Detect which cell encompasses the target text, then output its (X, Y) center coordinate. 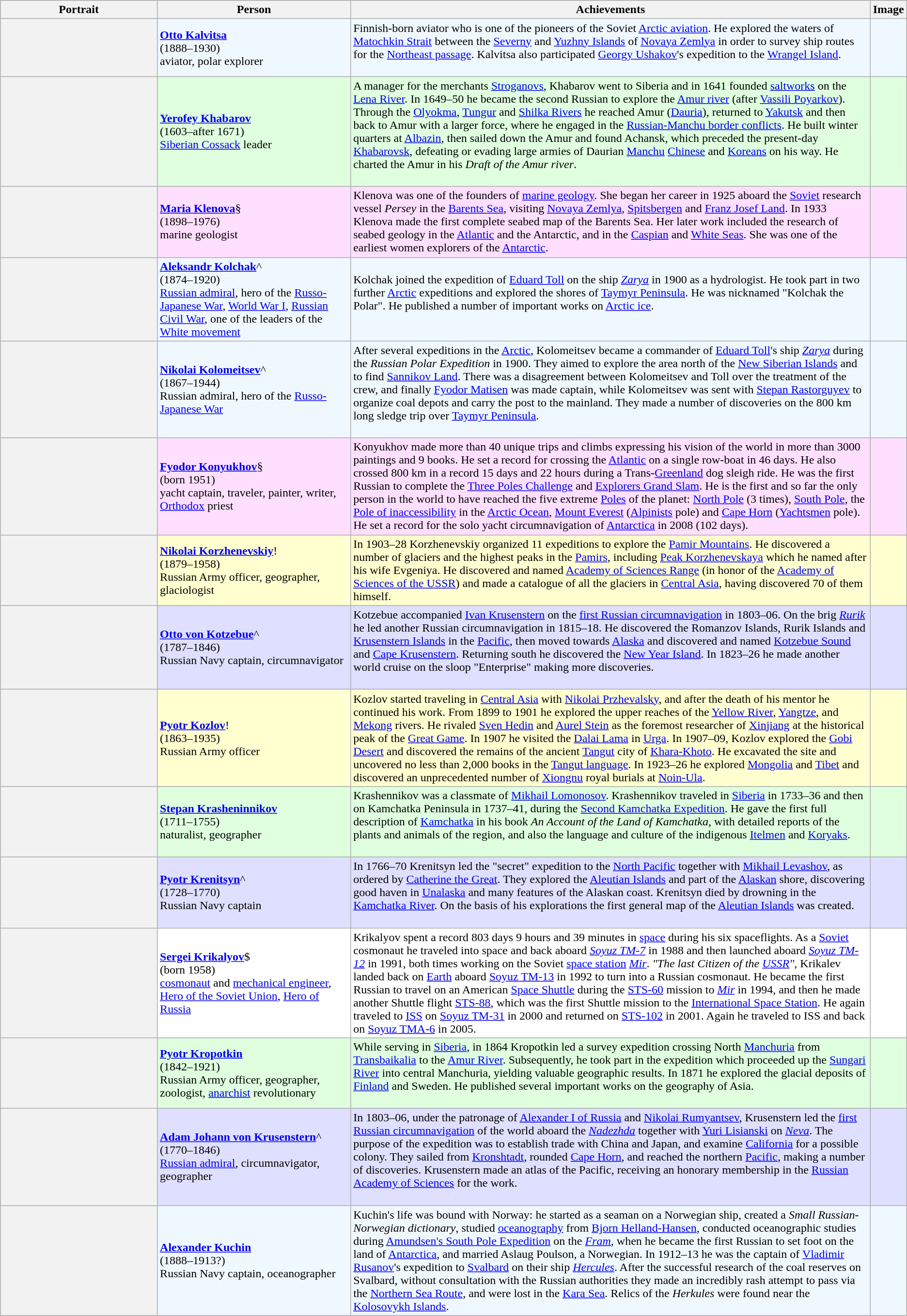
Yerofey Khabarov(1603–after 1671)Siberian Cossack leader (254, 132)
Pyotr Krenitsyn^(1728–1770)Russian Navy captain (254, 892)
Image (889, 10)
Fyodor Konyukhov§(born 1951)yacht captain, traveler, painter, writer, Orthodox priest (254, 486)
Alexander Kuchin(1888–1913?)Russian Navy captain, oceanographer (254, 1260)
Otto von Kotzebue^ (1787–1846)Russian Navy captain, circumnavigator (254, 647)
Sergei Krikalyov$(born 1958)cosmonaut and mechanical engineer, Hero of the Soviet Union, Hero of Russia (254, 983)
Maria Klenova§(1898–1976)marine geologist (254, 222)
Stepan Krasheninnikov (1711–1755)naturalist, geographer (254, 821)
Adam Johann von Krusenstern^(1770–1846)Russian admiral, circumnavigator, geographer (254, 1157)
Portrait (79, 10)
Otto Kalvitsa(1888–1930)aviator, polar explorer (254, 47)
Nikolai Kolomeitsev^(1867–1944)Russian admiral, hero of the Russo-Japanese War (254, 389)
Nikolai Korzhenevskiy!(1879–1958)Russian Army officer, geographer, glaciologist (254, 570)
Person (254, 10)
Achievements (610, 10)
Pyotr Kropotkin(1842–1921)Russian Army officer, geographer, zoologist, anarchist revolutionary (254, 1073)
Pyotr Kozlov!(1863–1935)Russian Army officer (254, 738)
